Locate the cell with the specified text and output its (x, y) center coordinate. 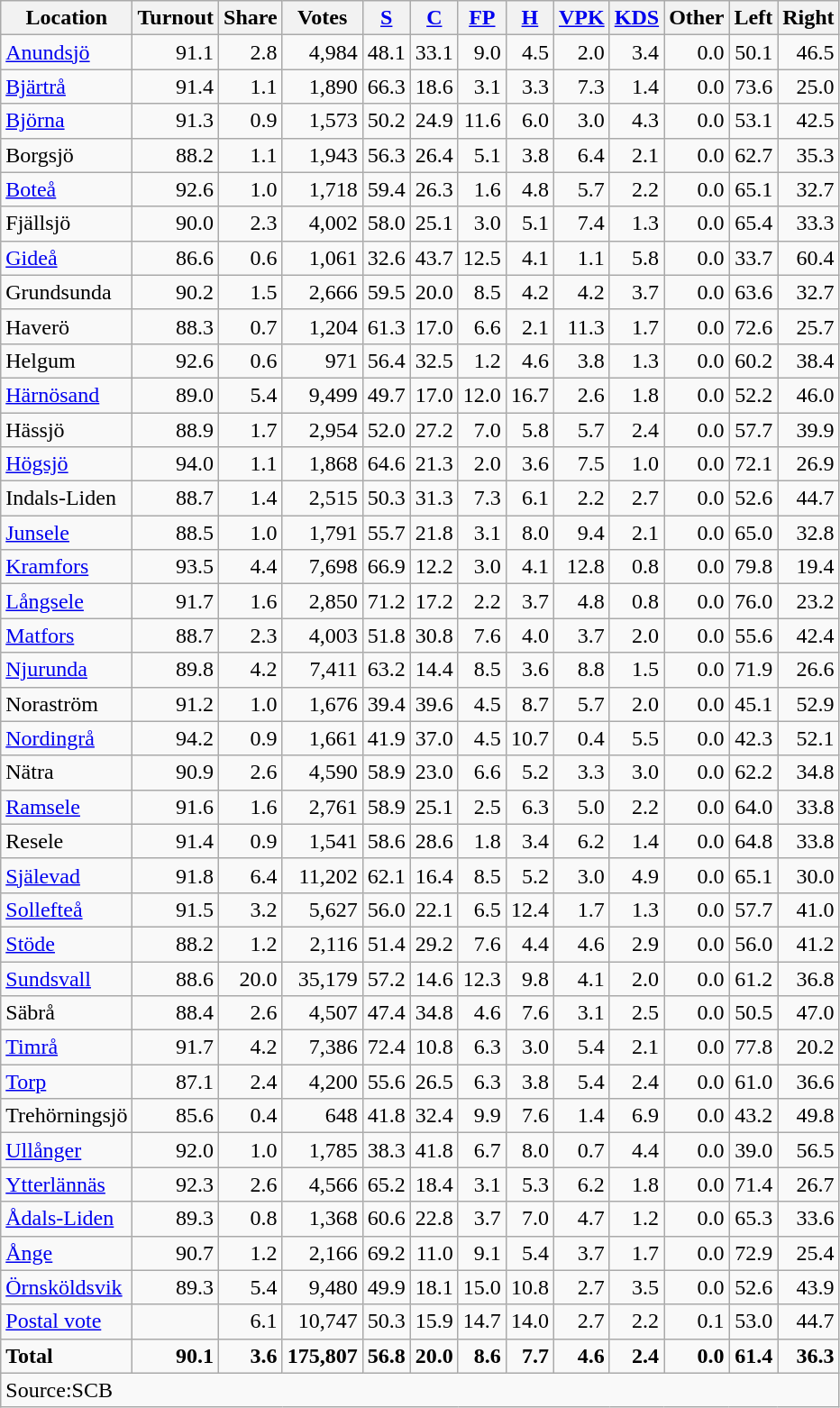
36.3 (808, 1356)
79.8 (753, 567)
61.2 (753, 978)
S (386, 18)
9,499 (323, 395)
21.3 (434, 464)
42.4 (808, 635)
Noraström (67, 704)
39.0 (753, 1150)
72.9 (753, 1253)
72.6 (753, 326)
65.3 (753, 1219)
5,627 (323, 910)
41.2 (808, 944)
56.5 (808, 1150)
26.6 (808, 670)
52.0 (386, 430)
27.2 (434, 430)
65.0 (753, 533)
8.6 (481, 1356)
14.0 (530, 1321)
91.6 (176, 807)
Njurunda (67, 670)
72.1 (753, 464)
41.0 (808, 910)
53.1 (753, 121)
49.8 (808, 1116)
39.6 (434, 704)
91.1 (176, 52)
46.5 (808, 52)
51.8 (386, 635)
Location (67, 18)
35.3 (808, 155)
33.1 (434, 52)
4,984 (323, 52)
Grundsunda (67, 292)
16.7 (530, 395)
3.2 (251, 910)
Fjällsjö (67, 224)
22.8 (434, 1219)
KDS (636, 18)
33.6 (808, 1219)
6.7 (481, 1150)
35,179 (323, 978)
49.9 (386, 1287)
7.7 (530, 1356)
88.5 (176, 533)
Ytterlännäs (67, 1184)
Gideå (67, 258)
7,411 (323, 670)
Left (753, 18)
48.1 (386, 52)
20.2 (808, 1047)
2,761 (323, 807)
50.5 (753, 1013)
14.7 (481, 1321)
1,661 (323, 738)
971 (323, 361)
61.3 (386, 326)
94.0 (176, 464)
Junsele (67, 533)
58.0 (386, 224)
4,566 (323, 1184)
53.0 (753, 1321)
1,890 (323, 87)
1,868 (323, 464)
37.0 (434, 738)
1,791 (323, 533)
89.0 (176, 395)
Bjärtrå (67, 87)
45.1 (753, 704)
18.1 (434, 1287)
16.4 (434, 875)
43.9 (808, 1287)
60.6 (386, 1219)
9.0 (481, 52)
5.0 (581, 807)
50.1 (753, 52)
Nätra (67, 773)
Ramsele (67, 807)
Votes (323, 18)
66.3 (386, 87)
24.9 (434, 121)
18.6 (434, 87)
36.6 (808, 1082)
52.9 (808, 704)
12.0 (481, 395)
50.2 (386, 121)
86.6 (176, 258)
52.1 (808, 738)
22.1 (434, 910)
90.2 (176, 292)
23.0 (434, 773)
2.8 (251, 52)
2,850 (323, 601)
Postal vote (67, 1321)
32.8 (808, 533)
15.0 (481, 1287)
64.0 (753, 807)
1,368 (323, 1219)
49.7 (386, 395)
43.2 (753, 1116)
2,515 (323, 498)
Hässjö (67, 430)
175,807 (323, 1356)
5.5 (636, 738)
2.9 (636, 944)
90.1 (176, 1356)
Säbrå (67, 1013)
88.9 (176, 430)
25.0 (808, 87)
26.3 (434, 189)
64.6 (386, 464)
88.6 (176, 978)
52.2 (753, 395)
Right (808, 18)
1,943 (323, 155)
4,003 (323, 635)
61.4 (753, 1356)
38.4 (808, 361)
3.5 (636, 1287)
1,718 (323, 189)
19.4 (808, 567)
21.8 (434, 533)
Source:SCB (420, 1390)
Turnout (176, 18)
Other (697, 18)
4.0 (530, 635)
77.8 (753, 1047)
1,785 (323, 1150)
Nordingrå (67, 738)
72.4 (386, 1047)
4,590 (323, 773)
1,573 (323, 121)
C (434, 18)
89.8 (176, 670)
1,204 (323, 326)
4.9 (636, 875)
648 (323, 1116)
4.7 (581, 1219)
Timrå (67, 1047)
4,200 (323, 1082)
90.0 (176, 224)
7,386 (323, 1047)
9.9 (481, 1116)
Anundsjö (67, 52)
11.3 (581, 326)
7,698 (323, 567)
Helgum (67, 361)
58.6 (386, 841)
14.4 (434, 670)
42.3 (753, 738)
33.3 (808, 224)
10.7 (530, 738)
0.1 (697, 1321)
Resele (67, 841)
47.0 (808, 1013)
88.4 (176, 1013)
2,116 (323, 944)
69.2 (386, 1253)
10,747 (323, 1321)
Indals-Liden (67, 498)
26.4 (434, 155)
88.3 (176, 326)
Boteå (67, 189)
55.7 (386, 533)
9.4 (581, 533)
12.2 (434, 567)
8.8 (581, 670)
Örnsköldsvik (67, 1287)
61.0 (753, 1082)
Trehörningsjö (67, 1116)
1,061 (323, 258)
65.2 (386, 1184)
39.4 (386, 704)
66.9 (386, 567)
FP (481, 18)
71.2 (386, 601)
Haverö (67, 326)
65.4 (753, 224)
2,666 (323, 292)
90.9 (176, 773)
76.0 (753, 601)
62.2 (753, 773)
8.7 (530, 704)
25.7 (808, 326)
93.5 (176, 567)
60.2 (753, 361)
42.5 (808, 121)
Ullånger (67, 1150)
25.4 (808, 1253)
30.8 (434, 635)
9.1 (481, 1253)
63.2 (386, 670)
90.7 (176, 1253)
91.5 (176, 910)
15.9 (434, 1321)
51.4 (386, 944)
85.6 (176, 1116)
62.1 (386, 875)
7.5 (581, 464)
Kramfors (67, 567)
91.3 (176, 121)
12.8 (581, 567)
26.5 (434, 1082)
87.1 (176, 1082)
36.8 (808, 978)
6.0 (530, 121)
7.4 (581, 224)
59.5 (386, 292)
91.8 (176, 875)
26.7 (808, 1184)
30.0 (808, 875)
1,676 (323, 704)
91.2 (176, 704)
Torp (67, 1082)
12.3 (481, 978)
9.8 (530, 978)
33.7 (753, 258)
56.4 (386, 361)
H (530, 18)
38.3 (386, 1150)
94.2 (176, 738)
23.2 (808, 601)
62.7 (753, 155)
73.6 (753, 87)
11.6 (481, 121)
Björna (67, 121)
14.6 (434, 978)
71.9 (753, 670)
17.2 (434, 601)
12.5 (481, 258)
92.3 (176, 1184)
4,002 (323, 224)
32.4 (434, 1116)
41.9 (386, 738)
56.8 (386, 1356)
64.8 (753, 841)
57.2 (386, 978)
Långsele (67, 601)
18.4 (434, 1184)
32.5 (434, 361)
Sollefteå (67, 910)
Share (251, 18)
Högsjö (67, 464)
29.2 (434, 944)
59.4 (386, 189)
2,954 (323, 430)
11,202 (323, 875)
46.0 (808, 395)
6.5 (481, 910)
43.7 (434, 258)
28.6 (434, 841)
60.4 (808, 258)
VPK (581, 18)
47.4 (386, 1013)
4,507 (323, 1013)
Matfors (67, 635)
92.0 (176, 1150)
2,166 (323, 1253)
Sundsvall (67, 978)
32.6 (386, 258)
56.3 (386, 155)
Borgsjö (67, 155)
Stöde (67, 944)
Härnösand (67, 395)
5.3 (530, 1184)
39.9 (808, 430)
Ånge (67, 1253)
26.9 (808, 464)
9,480 (323, 1287)
4.3 (636, 121)
1,541 (323, 841)
12.4 (530, 910)
11.0 (434, 1253)
Själevad (67, 875)
31.3 (434, 498)
6.9 (636, 1116)
63.6 (753, 292)
Total (67, 1356)
Ådals-Liden (67, 1219)
71.4 (753, 1184)
